Determine the (X, Y) coordinate at the center of the cell enclosing the given text.  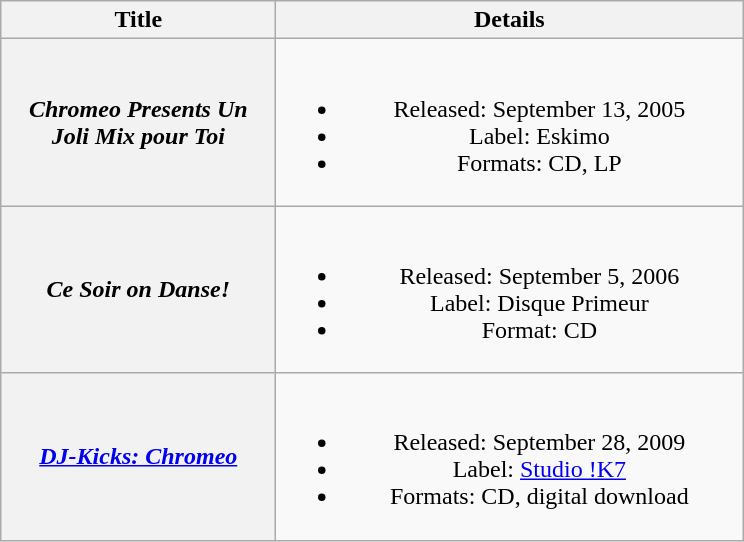
Released: September 13, 2005Label: EskimoFormats: CD, LP (510, 122)
DJ-Kicks: Chromeo (138, 456)
Released: September 28, 2009Label: Studio !K7Formats: CD, digital download (510, 456)
Title (138, 20)
Ce Soir on Danse! (138, 290)
Released: September 5, 2006Label: Disque PrimeurFormat: CD (510, 290)
Chromeo Presents UnJoli Mix pour Toi (138, 122)
Details (510, 20)
